From the cell containing the given text, extract its center point as (X, Y) coordinate. 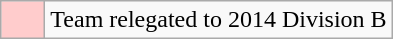
Team relegated to 2014 Division B (218, 20)
